Extract the (X, Y) coordinate from the center of the cell holding the provided text.  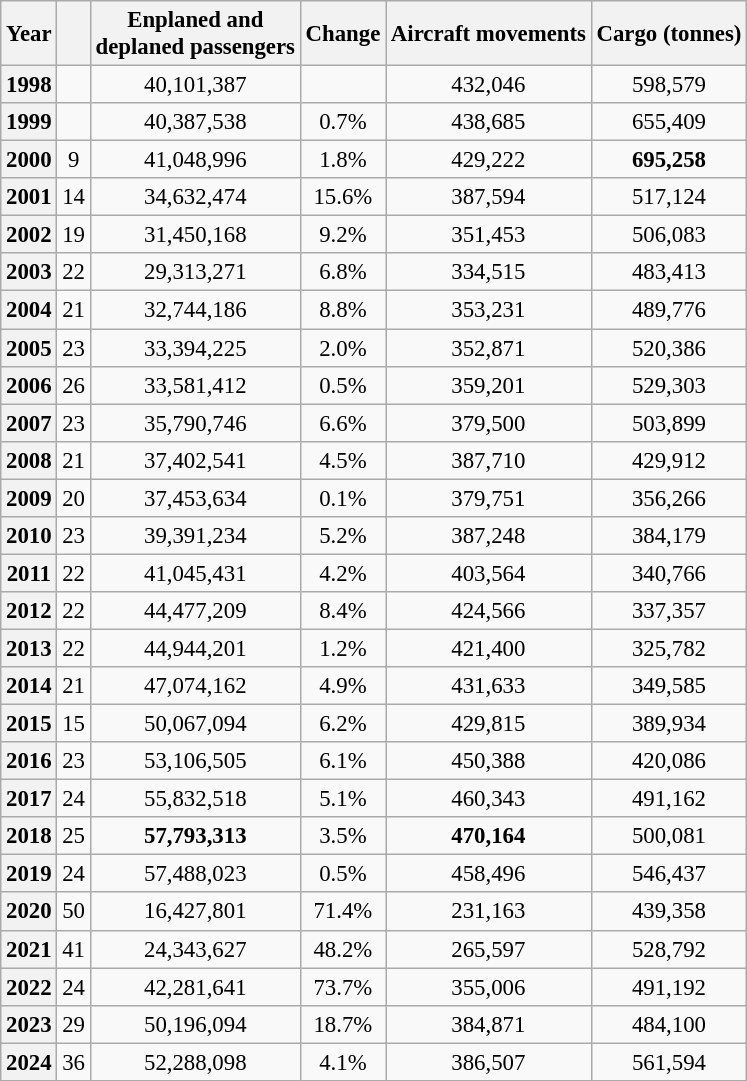
517,124 (669, 197)
403,564 (489, 573)
387,248 (489, 536)
458,496 (489, 874)
35,790,746 (195, 423)
386,507 (489, 1062)
24,343,627 (195, 949)
6.1% (342, 761)
2011 (29, 573)
37,453,634 (195, 498)
2005 (29, 348)
42,281,641 (195, 987)
50,196,094 (195, 1024)
2014 (29, 686)
33,581,412 (195, 385)
2007 (29, 423)
48.2% (342, 949)
429,815 (489, 724)
15 (74, 724)
53,106,505 (195, 761)
379,500 (489, 423)
25 (74, 836)
470,164 (489, 836)
2016 (29, 761)
9 (74, 160)
15.6% (342, 197)
438,685 (489, 122)
420,086 (669, 761)
528,792 (669, 949)
2021 (29, 949)
431,633 (489, 686)
432,046 (489, 85)
491,162 (669, 799)
4.2% (342, 573)
389,934 (669, 724)
2012 (29, 611)
41,045,431 (195, 573)
6.8% (342, 273)
50 (74, 912)
325,782 (669, 648)
41,048,996 (195, 160)
19 (74, 235)
Enplaned anddeplaned passengers (195, 34)
2003 (29, 273)
2008 (29, 460)
0.1% (342, 498)
44,944,201 (195, 648)
71.4% (342, 912)
9.2% (342, 235)
2000 (29, 160)
8.8% (342, 310)
349,585 (669, 686)
2015 (29, 724)
18.7% (342, 1024)
20 (74, 498)
1999 (29, 122)
39,391,234 (195, 536)
6.6% (342, 423)
5.1% (342, 799)
359,201 (489, 385)
Aircraft movements (489, 34)
2006 (29, 385)
500,081 (669, 836)
2002 (29, 235)
695,258 (669, 160)
340,766 (669, 573)
2004 (29, 310)
16,427,801 (195, 912)
1998 (29, 85)
384,179 (669, 536)
33,394,225 (195, 348)
32,744,186 (195, 310)
231,163 (489, 912)
29,313,271 (195, 273)
2001 (29, 197)
1.2% (342, 648)
4.5% (342, 460)
2018 (29, 836)
37,402,541 (195, 460)
356,266 (669, 498)
520,386 (669, 348)
265,597 (489, 949)
2023 (29, 1024)
379,751 (489, 498)
26 (74, 385)
353,231 (489, 310)
355,006 (489, 987)
460,343 (489, 799)
352,871 (489, 348)
5.2% (342, 536)
31,450,168 (195, 235)
2009 (29, 498)
2024 (29, 1062)
429,222 (489, 160)
8.4% (342, 611)
73.7% (342, 987)
44,477,209 (195, 611)
0.7% (342, 122)
57,793,313 (195, 836)
52,288,098 (195, 1062)
450,388 (489, 761)
2.0% (342, 348)
6.2% (342, 724)
1.8% (342, 160)
55,832,518 (195, 799)
34,632,474 (195, 197)
47,074,162 (195, 686)
36 (74, 1062)
489,776 (669, 310)
429,912 (669, 460)
50,067,094 (195, 724)
334,515 (489, 273)
387,710 (489, 460)
384,871 (489, 1024)
4.9% (342, 686)
40,101,387 (195, 85)
2022 (29, 987)
14 (74, 197)
529,303 (669, 385)
387,594 (489, 197)
655,409 (669, 122)
484,100 (669, 1024)
503,899 (669, 423)
424,566 (489, 611)
506,083 (669, 235)
2019 (29, 874)
2010 (29, 536)
439,358 (669, 912)
2017 (29, 799)
351,453 (489, 235)
2020 (29, 912)
29 (74, 1024)
Cargo (tonnes) (669, 34)
598,579 (669, 85)
4.1% (342, 1062)
Year (29, 34)
491,192 (669, 987)
483,413 (669, 273)
Change (342, 34)
3.5% (342, 836)
41 (74, 949)
2013 (29, 648)
421,400 (489, 648)
57,488,023 (195, 874)
337,357 (669, 611)
40,387,538 (195, 122)
561,594 (669, 1062)
546,437 (669, 874)
